Return [X, Y] of the center of cell containing provided text 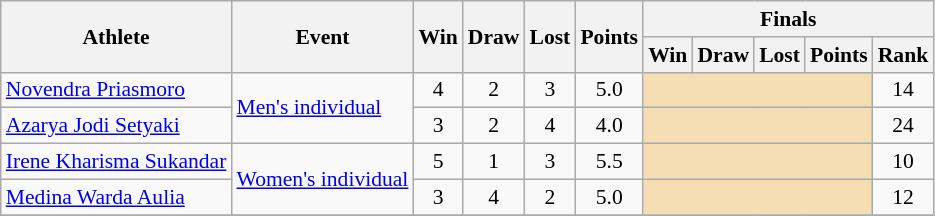
4.0 [609, 126]
Men's individual [322, 108]
5 [438, 162]
Azarya Jodi Setyaki [116, 126]
12 [904, 197]
5.5 [609, 162]
24 [904, 126]
Novendra Priasmoro [116, 90]
Women's individual [322, 180]
Athlete [116, 36]
1 [494, 162]
Rank [904, 55]
Medina Warda Aulia [116, 197]
Irene Kharisma Sukandar [116, 162]
14 [904, 90]
Finals [788, 19]
10 [904, 162]
Event [322, 36]
